Return the (x, y) coordinate for the center point of the cell that contains the specified text.  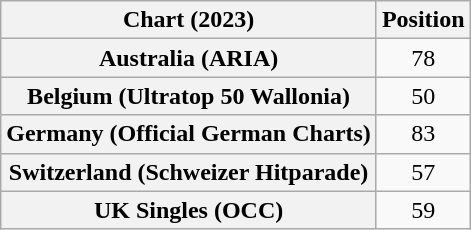
Belgium (Ultratop 50 Wallonia) (189, 96)
83 (423, 134)
Chart (2023) (189, 20)
Switzerland (Schweizer Hitparade) (189, 172)
50 (423, 96)
Australia (ARIA) (189, 58)
57 (423, 172)
59 (423, 210)
78 (423, 58)
UK Singles (OCC) (189, 210)
Position (423, 20)
Germany (Official German Charts) (189, 134)
